Locate the cell with the specified text and output its (x, y) center coordinate. 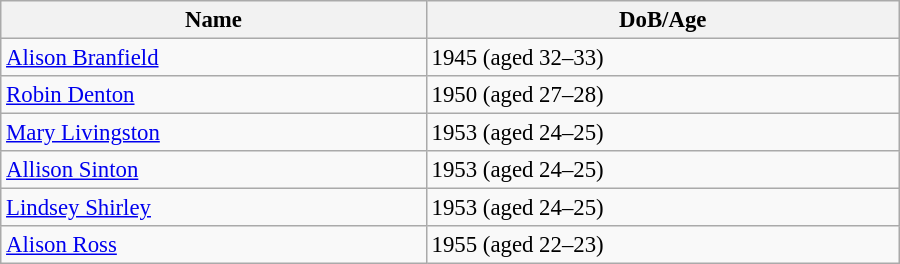
Lindsey Shirley (214, 208)
DoB/Age (662, 20)
Name (214, 20)
Robin Denton (214, 95)
Alison Ross (214, 245)
Alison Branfield (214, 58)
1955 (aged 22–23) (662, 245)
Mary Livingston (214, 133)
1950 (aged 27–28) (662, 95)
1945 (aged 32–33) (662, 58)
Allison Sinton (214, 170)
